Output the [x, y] coordinate of the center of the cell containing the given text.  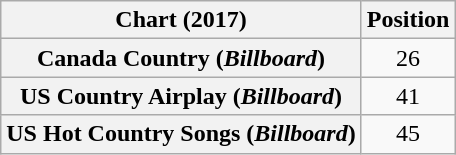
Position [408, 20]
Chart (2017) [181, 20]
41 [408, 96]
Canada Country (Billboard) [181, 58]
45 [408, 134]
26 [408, 58]
US Country Airplay (Billboard) [181, 96]
US Hot Country Songs (Billboard) [181, 134]
